Search for the cell housing the specified text and yield its (x, y) center coordinate. 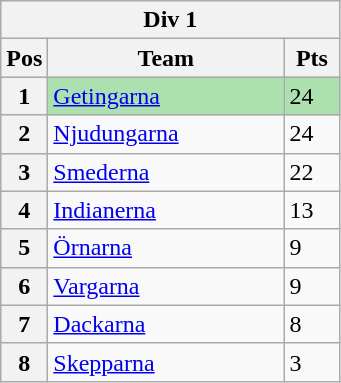
Pos (24, 58)
7 (24, 324)
1 (24, 96)
Pts (312, 58)
Örnarna (166, 248)
Indianerna (166, 210)
4 (24, 210)
Div 1 (170, 20)
Vargarna (166, 286)
Dackarna (166, 324)
Njudungarna (166, 134)
6 (24, 286)
13 (312, 210)
Getingarna (166, 96)
5 (24, 248)
22 (312, 172)
Team (166, 58)
Skepparna (166, 362)
Smederna (166, 172)
2 (24, 134)
